Locate the cell with the specified text and output its [x, y] center coordinate. 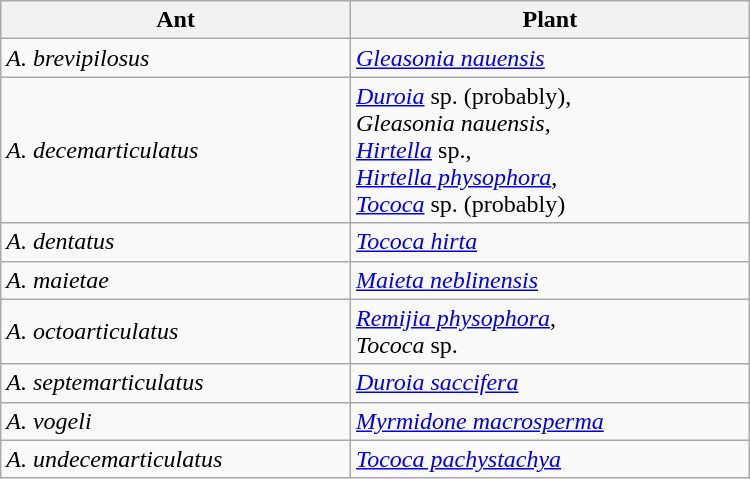
Tococa hirta [550, 242]
Ant [176, 20]
A. decemarticulatus [176, 150]
A. septemarticulatus [176, 383]
A. dentatus [176, 242]
Tococa pachystachya [550, 459]
Plant [550, 20]
Duroia sp. (probably), Gleasonia nauensis, Hirtella sp., Hirtella physophora, Tococa sp. (probably) [550, 150]
A. brevipilosus [176, 58]
A. vogeli [176, 421]
A. undecemarticulatus [176, 459]
Gleasonia nauensis [550, 58]
Remijia physophora, Tococa sp. [550, 332]
A. octoarticulatus [176, 332]
A. maietae [176, 280]
Maieta neblinensis [550, 280]
Myrmidone macrosperma [550, 421]
Duroia saccifera [550, 383]
